From the cell containing the given text, extract its center point as [X, Y] coordinate. 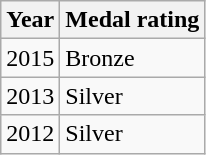
2015 [30, 58]
2012 [30, 134]
2013 [30, 96]
Year [30, 20]
Medal rating [132, 20]
Bronze [132, 58]
